Determine the (X, Y) coordinate at the center of the cell enclosing the given text.  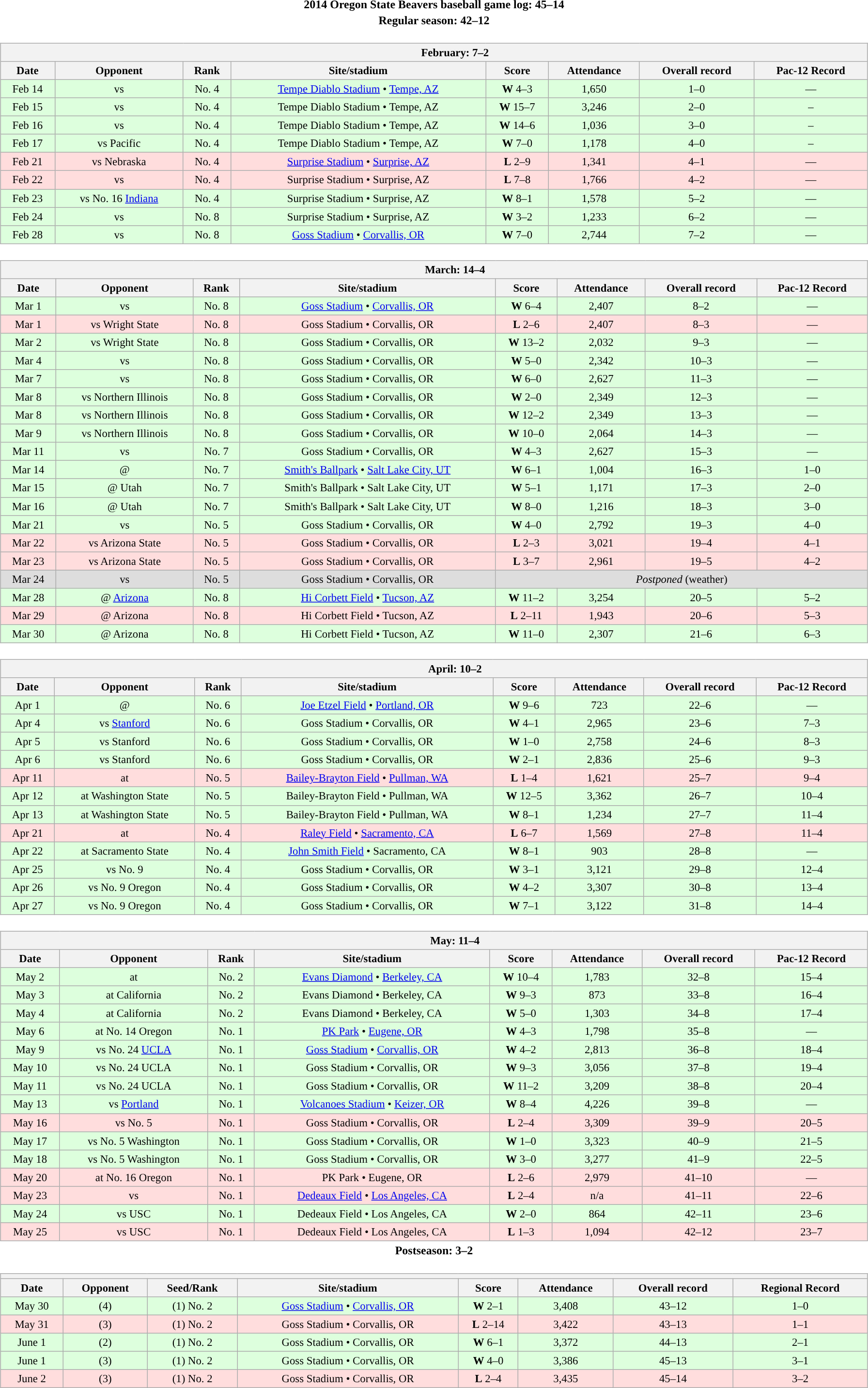
1,036 (594, 125)
W 15–7 (517, 107)
40–9 (698, 1141)
May 24 (30, 1214)
10–4 (812, 796)
W 10–0 (526, 434)
May 13 (30, 1104)
29–8 (700, 869)
1,621 (600, 778)
May 16 (30, 1123)
L 3–7 (526, 561)
3–2 (800, 1379)
May 6 (30, 1031)
36–8 (698, 1050)
1,004 (602, 470)
6–3 (812, 634)
864 (597, 1214)
Regional Record (800, 1288)
21–5 (811, 1141)
W 6–0 (526, 379)
vs No. 16 Indiana (119, 198)
Mar 9 (28, 434)
Mar 14 (28, 470)
6–2 (697, 217)
13–4 (812, 887)
42–12 (698, 1232)
Mar 21 (28, 525)
W 3–0 (521, 1159)
3,209 (597, 1086)
33–8 (698, 995)
12–4 (812, 869)
(2) (106, 1342)
10–3 (701, 360)
W 3–1 (524, 869)
2,064 (602, 434)
Mar 28 (28, 597)
3,309 (597, 1123)
34–8 (698, 1013)
1–1 (800, 1324)
39–9 (698, 1123)
Feb 22 (28, 180)
John Smith Field • Sacramento, CA (367, 851)
8–2 (701, 306)
18–4 (811, 1050)
L 2–3 (526, 543)
20–4 (811, 1086)
L 2–14 (488, 1324)
1,766 (594, 180)
Apr 26 (28, 887)
35–8 (698, 1031)
vs Pacific (119, 143)
25–7 (700, 778)
May 3 (30, 995)
May 18 (30, 1159)
1,178 (594, 143)
June 2 (32, 1379)
May 4 (30, 1013)
Feb 16 (28, 125)
41–9 (698, 1159)
43–13 (673, 1324)
Feb 24 (28, 217)
W 8–0 (526, 506)
2,792 (602, 525)
May 20 (30, 1177)
41–10 (698, 1177)
Joe Etzel Field • Portland, OR (367, 705)
W 7–1 (524, 905)
22–5 (811, 1159)
W 6–4 (526, 306)
2,307 (602, 634)
21–6 (701, 634)
1,094 (597, 1232)
12–3 (701, 397)
16–4 (811, 995)
37–8 (698, 1068)
L 1–4 (524, 778)
W 5–1 (526, 488)
1,783 (597, 977)
May 25 (30, 1232)
1,171 (602, 488)
3,323 (597, 1141)
Mar 2 (28, 343)
Apr 4 (28, 723)
March: 14–4 (434, 269)
L 1–3 (521, 1232)
27–7 (700, 814)
3,386 (566, 1361)
Mar 4 (28, 360)
903 (600, 851)
February: 7–2 (434, 52)
Seed/Rank (192, 1288)
17–4 (811, 1013)
3,021 (602, 543)
Raley Field • Sacramento, CA (367, 833)
3,362 (600, 796)
Apr 6 (28, 760)
vs Portland (134, 1104)
1,943 (602, 616)
18–3 (701, 506)
n/a (597, 1195)
2,744 (594, 234)
38–8 (698, 1086)
Mar 22 (28, 543)
30–8 (700, 887)
Mar 15 (28, 488)
2,961 (602, 561)
16–3 (701, 470)
17–3 (701, 488)
W 9–6 (524, 705)
May 9 (30, 1050)
Volcanoes Stadium • Keizer, OR (372, 1104)
41–11 (698, 1195)
Mar 30 (28, 634)
873 (597, 995)
2,032 (602, 343)
19–3 (701, 525)
L 7–8 (517, 180)
L 2–11 (526, 616)
3,435 (566, 1379)
at No. 14 Oregon (134, 1031)
14–3 (701, 434)
W 4–1 (524, 723)
Mar 7 (28, 379)
28–8 (700, 851)
3,121 (600, 869)
May: 11–4 (434, 940)
1,233 (594, 217)
2,979 (597, 1177)
1,578 (594, 198)
9–4 (812, 778)
723 (600, 705)
W 11–0 (526, 634)
Apr 12 (28, 796)
20–6 (701, 616)
3,056 (597, 1068)
May 30 (32, 1306)
Feb 28 (28, 234)
1,569 (600, 833)
Apr 1 (28, 705)
2,836 (600, 760)
1,234 (600, 814)
May 17 (30, 1141)
23–7 (811, 1232)
W 12–2 (526, 415)
Postponed (weather) (682, 579)
Apr 13 (28, 814)
Apr 5 (28, 742)
vs Nebraska (119, 162)
24–6 (700, 742)
3,277 (597, 1159)
26–7 (700, 796)
Apr 27 (28, 905)
45–14 (673, 1379)
at Sacramento State (125, 851)
Mar 24 (28, 579)
4,226 (597, 1104)
vs No. 9 (125, 869)
25–6 (700, 760)
(4) (106, 1306)
3,254 (602, 597)
2,342 (602, 360)
1,303 (597, 1013)
May 23 (30, 1195)
39–8 (698, 1104)
2,758 (600, 742)
3–1 (800, 1361)
31–8 (700, 905)
L 2–9 (517, 162)
5–3 (812, 616)
Mar 16 (28, 506)
2,965 (600, 723)
1,216 (602, 506)
3,122 (600, 905)
1,341 (594, 162)
Apr 11 (28, 778)
43–12 (673, 1306)
May 10 (30, 1068)
7–3 (812, 723)
Apr 22 (28, 851)
15–4 (811, 977)
April: 10–2 (434, 669)
2,813 (597, 1050)
2–1 (800, 1342)
Apr 21 (28, 833)
vs No. 5 (134, 1123)
3,246 (594, 107)
Mar 23 (28, 561)
May 31 (32, 1324)
27–8 (700, 833)
W 3–2 (517, 217)
42–11 (698, 1214)
3,307 (600, 887)
15–3 (701, 452)
19–5 (701, 561)
L 6–7 (524, 833)
Mar 11 (28, 452)
3,408 (566, 1306)
Mar 29 (28, 616)
W 14–6 (517, 125)
3,372 (566, 1342)
13–3 (701, 415)
May 11 (30, 1086)
3,422 (566, 1324)
32–8 (698, 977)
Feb 15 (28, 107)
11–3 (701, 379)
14–4 (812, 905)
45–13 (673, 1361)
at No. 16 Oregon (134, 1177)
1,798 (597, 1031)
W 12–5 (524, 796)
Feb 14 (28, 89)
W 13–2 (526, 343)
Feb 17 (28, 143)
Apr 25 (28, 869)
1,650 (594, 89)
W 8–4 (521, 1104)
44–13 (673, 1342)
W 10–4 (521, 977)
May 2 (30, 977)
Feb 21 (28, 162)
Feb 23 (28, 198)
7–2 (697, 234)
